Capture the cell that displays the provided text and extract its [X, Y] central coordinate. 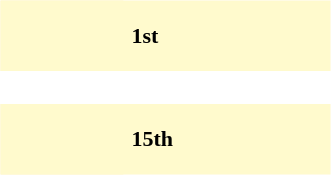
1st [228, 35]
15th [228, 139]
